Output the (x, y) coordinate of the center of the cell containing the given text.  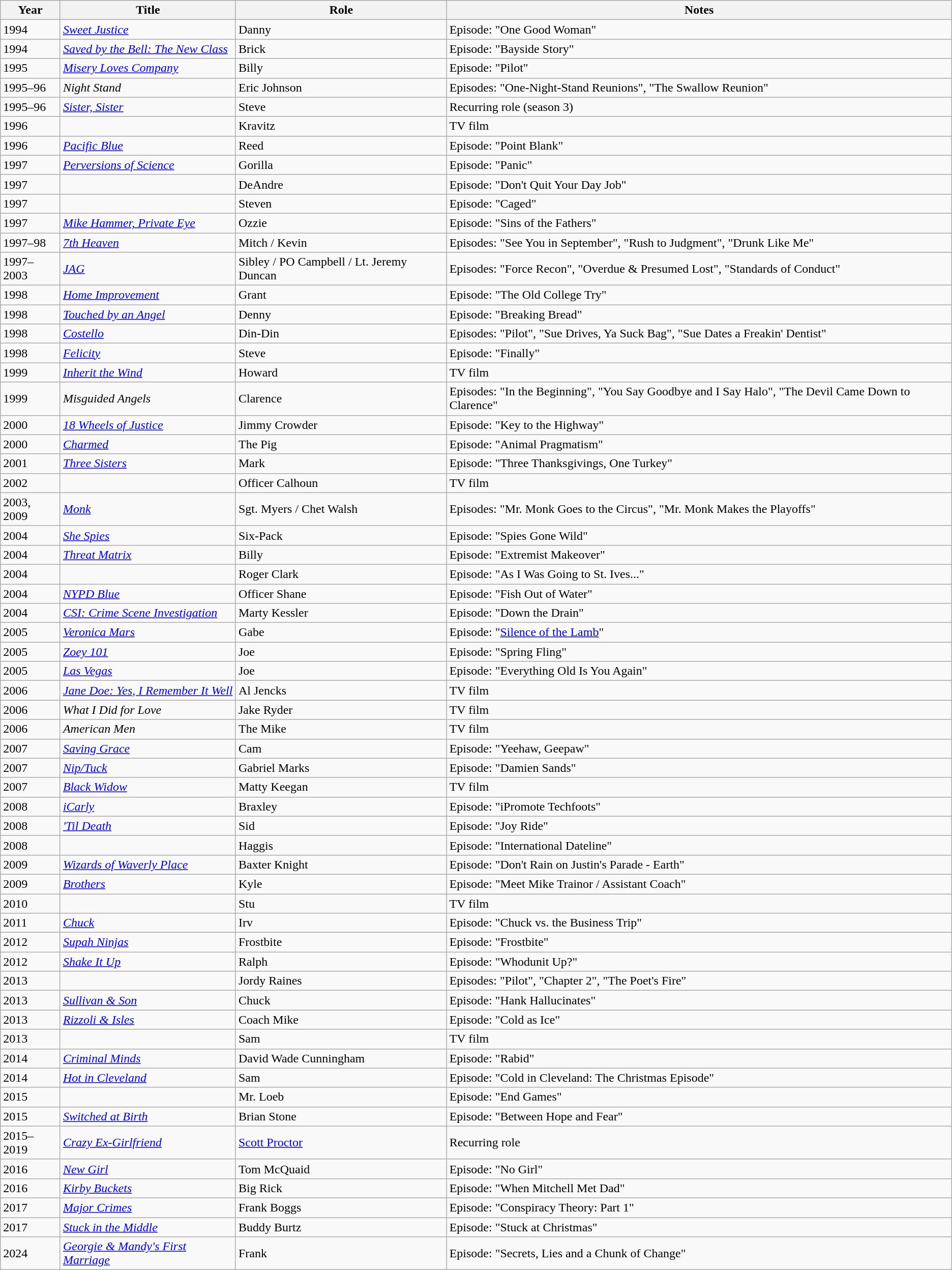
Irv (341, 923)
Episode: "Down the Drain" (699, 613)
David Wade Cunningham (341, 1058)
1997–98 (31, 243)
7th Heaven (147, 243)
Threat Matrix (147, 555)
Episode: "Frostbite" (699, 942)
Gabriel Marks (341, 768)
2015–2019 (31, 1143)
Georgie & Mandy's First Marriage (147, 1254)
Mr. Loeb (341, 1097)
Eric Johnson (341, 88)
Steven (341, 204)
2010 (31, 903)
Saved by the Bell: The New Class (147, 49)
18 Wheels of Justice (147, 425)
Touched by an Angel (147, 314)
2002 (31, 483)
Felicity (147, 353)
Mike Hammer, Private Eye (147, 223)
Episode: "Extremist Makeover" (699, 555)
Recurring role (699, 1143)
Notes (699, 10)
Veronica Mars (147, 632)
Scott Proctor (341, 1143)
Crazy Ex-Girlfriend (147, 1143)
Episode: "One Good Woman" (699, 30)
Big Rick (341, 1188)
Tom McQuaid (341, 1169)
Ralph (341, 962)
Grant (341, 295)
Braxley (341, 806)
Episode: "Rabid" (699, 1058)
Episode: "Joy Ride" (699, 826)
Perversions of Science (147, 165)
Home Improvement (147, 295)
Coach Mike (341, 1020)
Episodes: "Pilot", "Chapter 2", "The Poet's Fire" (699, 981)
Cam (341, 748)
Title (147, 10)
Gorilla (341, 165)
Episode: "Everything Old Is You Again" (699, 671)
Marty Kessler (341, 613)
Episode: "Fish Out of Water" (699, 594)
Matty Keegan (341, 787)
Clarence (341, 399)
NYPD Blue (147, 594)
Stuck in the Middle (147, 1227)
Frostbite (341, 942)
Al Jencks (341, 690)
Sister, Sister (147, 107)
2001 (31, 464)
'Til Death (147, 826)
2011 (31, 923)
Nip/Tuck (147, 768)
Officer Shane (341, 594)
DeAndre (341, 184)
Jimmy Crowder (341, 425)
Episodes: "Force Recon", "Overdue & Presumed Lost", "Standards of Conduct" (699, 269)
Six-Pack (341, 535)
Episode: "No Girl" (699, 1169)
Frank (341, 1254)
Kirby Buckets (147, 1188)
Black Widow (147, 787)
Episodes: "Mr. Monk Goes to the Circus", "Mr. Monk Makes the Playoffs" (699, 509)
Officer Calhoun (341, 483)
Episode: "As I Was Going to St. Ives..." (699, 574)
Episode: "When Mitchell Met Dad" (699, 1188)
Jordy Raines (341, 981)
Inherit the Wind (147, 372)
Episode: "Don't Quit Your Day Job" (699, 184)
Switched at Birth (147, 1116)
Ozzie (341, 223)
Brian Stone (341, 1116)
Costello (147, 334)
Howard (341, 372)
Roger Clark (341, 574)
Episodes: "One-Night-Stand Reunions", "The Swallow Reunion" (699, 88)
Episodes: "In the Beginning", "You Say Goodbye and I Say Halo", "The Devil Came Down to Clarence" (699, 399)
Episode: "Conspiracy Theory: Part 1" (699, 1207)
Baxter Knight (341, 864)
Episode: "Secrets, Lies and a Chunk of Change" (699, 1254)
Episode: "Pilot" (699, 68)
Gabe (341, 632)
Haggis (341, 845)
She Spies (147, 535)
Las Vegas (147, 671)
Sgt. Myers / Chet Walsh (341, 509)
Brothers (147, 884)
Charmed (147, 444)
1997–2003 (31, 269)
Episode: "Animal Pragmatism" (699, 444)
Episode: "Chuck vs. the Business Trip" (699, 923)
Episode: "Caged" (699, 204)
Mitch / Kevin (341, 243)
Major Crimes (147, 1207)
Saving Grace (147, 748)
Sid (341, 826)
Episode: "Between Hope and Fear" (699, 1116)
Episode: "iPromote Techfoots" (699, 806)
Kravitz (341, 126)
Episode: "Panic" (699, 165)
2003, 2009 (31, 509)
Episodes: "Pilot", "Sue Drives, Ya Suck Bag", "Sue Dates a Freakin' Dentist" (699, 334)
Kyle (341, 884)
CSI: Crime Scene Investigation (147, 613)
Denny (341, 314)
JAG (147, 269)
Episode: "Silence of the Lamb" (699, 632)
Episode: "Three Thanksgivings, One Turkey" (699, 464)
New Girl (147, 1169)
Episode: "Sins of the Fathers" (699, 223)
Rizzoli & Isles (147, 1020)
2024 (31, 1254)
Misguided Angels (147, 399)
1995 (31, 68)
Role (341, 10)
Zoey 101 (147, 652)
Danny (341, 30)
Episode: "Stuck at Christmas" (699, 1227)
Buddy Burtz (341, 1227)
Hot in Cleveland (147, 1078)
Pacific Blue (147, 146)
Jane Doe: Yes, I Remember It Well (147, 690)
Din-Din (341, 334)
Shake It Up (147, 962)
Episode: "Whodunit Up?" (699, 962)
Episode: "Spring Fling" (699, 652)
Misery Loves Company (147, 68)
Episode: "Don't Rain on Justin's Parade - Earth" (699, 864)
Episode: "Breaking Bread" (699, 314)
Episode: "Hank Hallucinates" (699, 1000)
Episode: "Point Blank" (699, 146)
Year (31, 10)
American Men (147, 729)
The Mike (341, 729)
Sullivan & Son (147, 1000)
Stu (341, 903)
Episode: "Yeehaw, Geepaw" (699, 748)
Three Sisters (147, 464)
The Pig (341, 444)
Episode: "Damien Sands" (699, 768)
Episode: "Meet Mike Trainor / Assistant Coach" (699, 884)
Jake Ryder (341, 710)
What I Did for Love (147, 710)
Supah Ninjas (147, 942)
Night Stand (147, 88)
Episodes: "See You in September", "Rush to Judgment", "Drunk Like Me" (699, 243)
Episode: "End Games" (699, 1097)
Reed (341, 146)
Episode: "Cold as Ice" (699, 1020)
Frank Boggs (341, 1207)
Episode: "The Old College Try" (699, 295)
Episode: "Key to the Highway" (699, 425)
Episode: "International Dateline" (699, 845)
Sweet Justice (147, 30)
Sibley / PO Campbell / Lt. Jeremy Duncan (341, 269)
Episode: "Cold in Cleveland: The Christmas Episode" (699, 1078)
Brick (341, 49)
Criminal Minds (147, 1058)
Mark (341, 464)
Monk (147, 509)
Episode: "Finally" (699, 353)
Episode: "Spies Gone Wild" (699, 535)
iCarly (147, 806)
Recurring role (season 3) (699, 107)
Episode: "Bayside Story" (699, 49)
Wizards of Waverly Place (147, 864)
